Return (X, Y) of the center of cell containing provided text 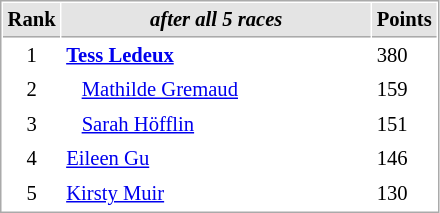
5 (32, 194)
146 (404, 158)
Points (404, 20)
159 (404, 90)
130 (404, 194)
3 (32, 124)
Mathilde Gremaud (216, 90)
Eileen Gu (216, 158)
4 (32, 158)
151 (404, 124)
2 (32, 90)
Kirsty Muir (216, 194)
after all 5 races (216, 20)
Sarah Höfflin (216, 124)
380 (404, 56)
Tess Ledeux (216, 56)
Rank (32, 20)
1 (32, 56)
